Provide the (x, y) coordinate of the cell's center where the given text is located.  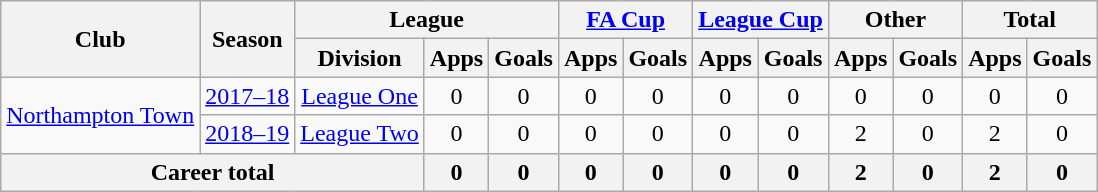
Total (1030, 20)
Northampton Town (100, 115)
League Two (360, 134)
2017–18 (248, 96)
Other (895, 20)
2018–19 (248, 134)
Career total (213, 172)
League (427, 20)
Season (248, 39)
Club (100, 39)
League Cup (761, 20)
League One (360, 96)
FA Cup (625, 20)
Division (360, 58)
